Output the (X, Y) coordinate of the center of the cell containing the given text.  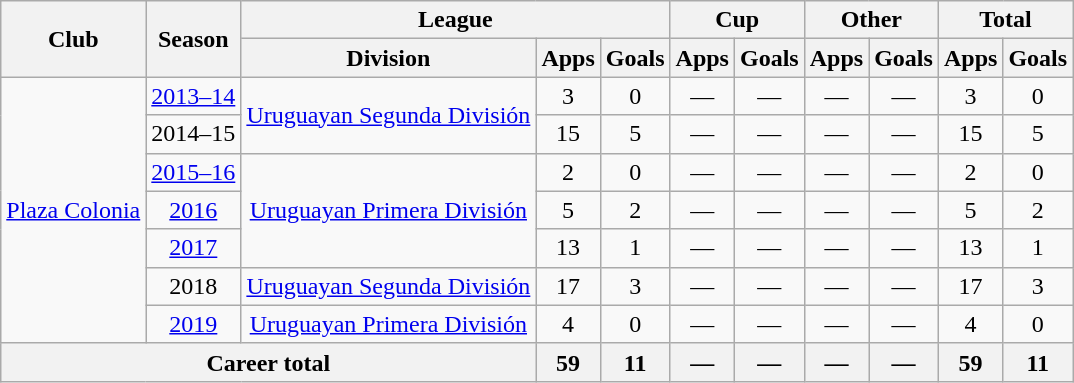
Total (1005, 20)
2016 (194, 210)
Cup (737, 20)
2013–14 (194, 96)
Plaza Colonia (74, 210)
Career total (268, 362)
2015–16 (194, 172)
Other (871, 20)
2018 (194, 286)
Division (388, 58)
2014–15 (194, 134)
Season (194, 39)
League (456, 20)
2017 (194, 248)
Club (74, 39)
2019 (194, 324)
